Identify which cell holds the provided text, then report its [x, y] central coordinate. 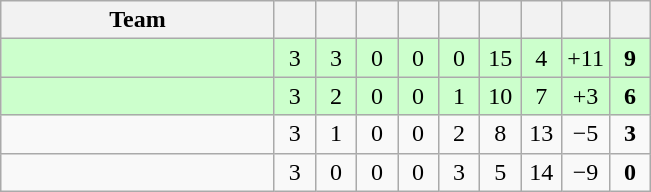
5 [500, 172]
7 [542, 96]
+11 [586, 58]
15 [500, 58]
9 [630, 58]
−9 [586, 172]
8 [500, 134]
4 [542, 58]
14 [542, 172]
+3 [586, 96]
6 [630, 96]
13 [542, 134]
10 [500, 96]
Team [138, 20]
−5 [586, 134]
